Return the (x, y) coordinate for the center point of the cell that contains the specified text.  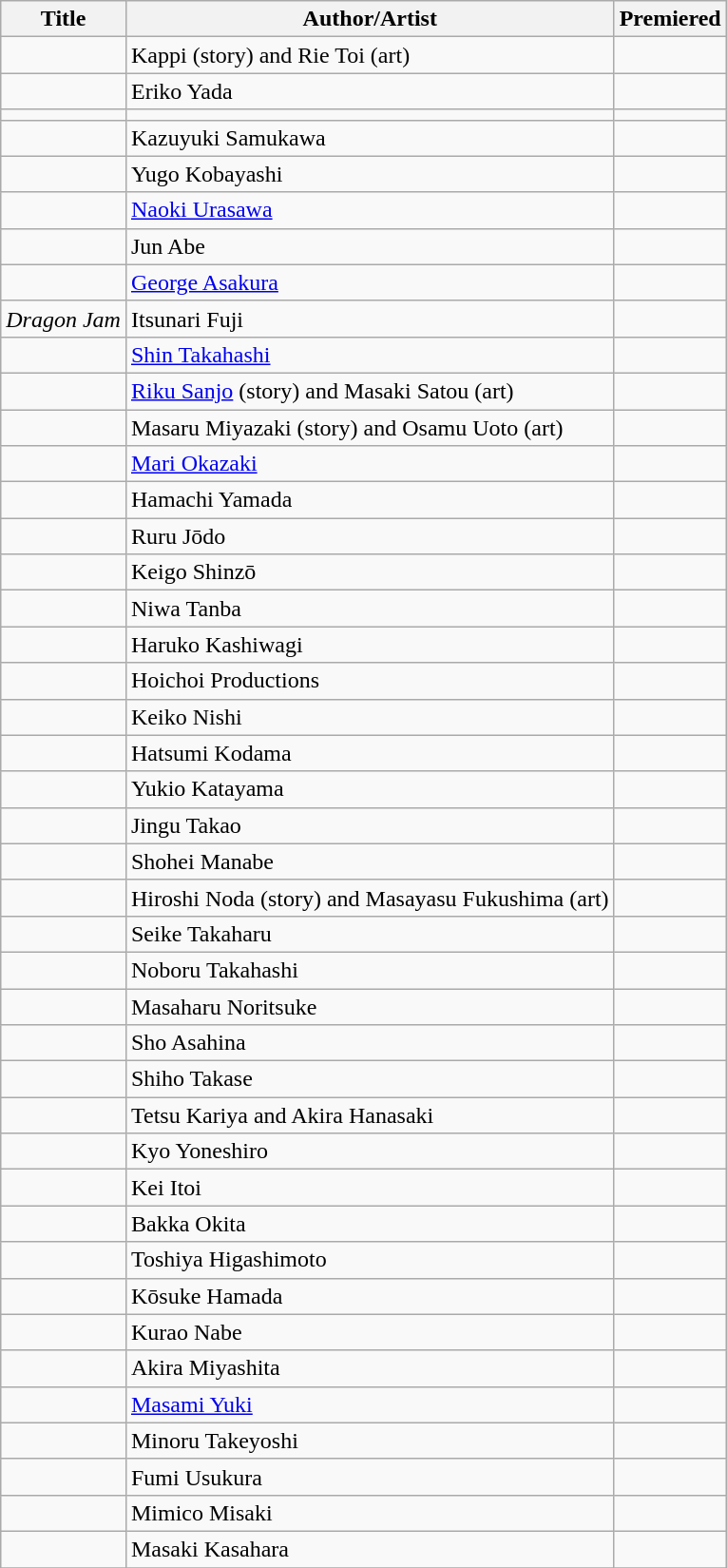
Noboru Takahashi (370, 970)
Shohei Manabe (370, 861)
Minoru Takeyoshi (370, 1441)
Premiered (670, 19)
Kazuyuki Samukawa (370, 138)
Yugo Kobayashi (370, 174)
Naoki Urasawa (370, 210)
Kyo Yoneshiro (370, 1152)
Haruko Kashiwagi (370, 645)
Sho Asahina (370, 1043)
Bakka Okita (370, 1224)
Kappi (story) and Rie Toi (art) (370, 55)
Masaharu Noritsuke (370, 1007)
George Asakura (370, 282)
Dragon Jam (64, 319)
Keigo Shinzō (370, 572)
Mari Okazaki (370, 464)
Jun Abe (370, 246)
Keiko Nishi (370, 717)
Hoichoi Productions (370, 681)
Title (64, 19)
Itsunari Fuji (370, 319)
Masaru Miyazaki (story) and Osamu Uoto (art) (370, 427)
Shiho Takase (370, 1079)
Toshiya Higashimoto (370, 1260)
Hiroshi Noda (story) and Masayasu Fukushima (art) (370, 898)
Masaki Kasahara (370, 1549)
Riku Sanjo (story) and Masaki Satou (art) (370, 391)
Jingu Takao (370, 825)
Tetsu Kariya and Akira Hanasaki (370, 1115)
Yukio Katayama (370, 789)
Eriko Yada (370, 91)
Author/Artist (370, 19)
Niwa Tanba (370, 609)
Fumi Usukura (370, 1477)
Kei Itoi (370, 1188)
Seike Takaharu (370, 934)
Masami Yuki (370, 1404)
Akira Miyashita (370, 1368)
Mimico Misaki (370, 1513)
Hatsumi Kodama (370, 753)
Kōsuke Hamada (370, 1296)
Hamachi Yamada (370, 500)
Kurao Nabe (370, 1332)
Shin Takahashi (370, 355)
Ruru Jōdo (370, 536)
